Locate the cell with the specified text and output its [x, y] center coordinate. 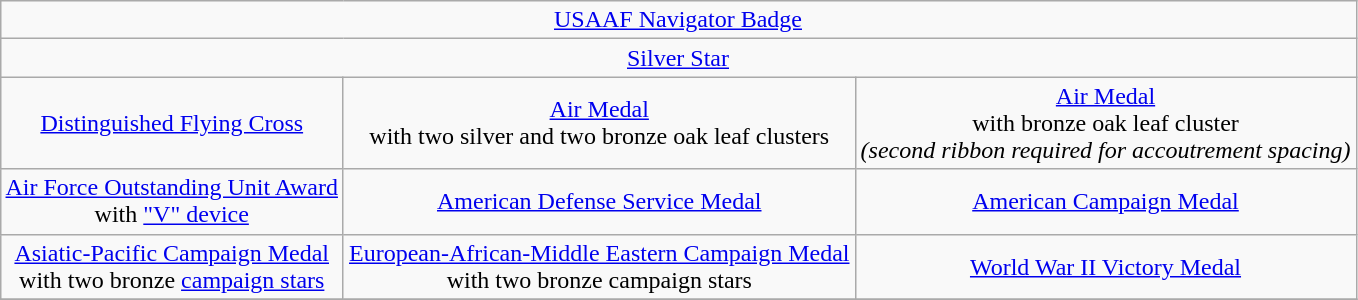
Silver Star [678, 58]
Air Medal with two silver and two bronze oak leaf clusters [599, 123]
World War II Victory Medal [1106, 266]
USAAF Navigator Badge [678, 20]
Air Medal with bronze oak leaf cluster (second ribbon required for accoutrement spacing) [1106, 123]
American Defense Service Medal [599, 202]
Asiatic-Pacific Campaign Medal with two bronze campaign stars [172, 266]
Distinguished Flying Cross [172, 123]
Air Force Outstanding Unit Award with "V" device [172, 202]
American Campaign Medal [1106, 202]
European-African-Middle Eastern Campaign Medal with two bronze campaign stars [599, 266]
